Search for the cell housing the specified text and yield its [X, Y] center coordinate. 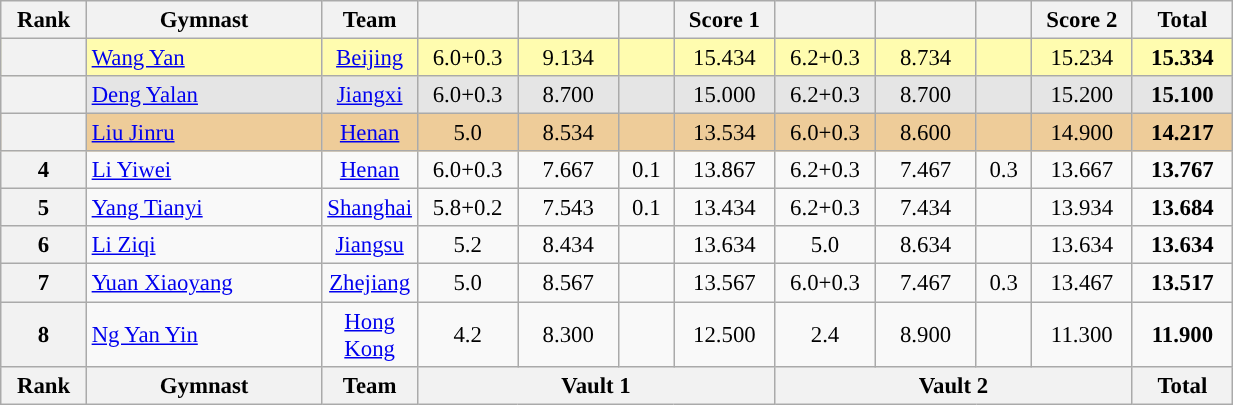
Vault 2 [954, 385]
9.134 [568, 58]
8 [44, 334]
Hong Kong [370, 334]
15.200 [1082, 95]
Yuan Xiaoyang [204, 283]
15.334 [1182, 58]
13.534 [724, 133]
7 [44, 283]
4.2 [468, 334]
12.500 [724, 334]
Wang Yan [204, 58]
8.634 [926, 245]
13.684 [1182, 208]
7.434 [926, 208]
14.217 [1182, 133]
Jiangxi [370, 95]
15.000 [724, 95]
Score 1 [724, 20]
13.517 [1182, 283]
Li Ziqi [204, 245]
7.667 [568, 170]
13.667 [1082, 170]
Liu Jinru [204, 133]
13.467 [1082, 283]
Yang Tianyi [204, 208]
Vault 1 [596, 385]
8.734 [926, 58]
13.934 [1082, 208]
15.234 [1082, 58]
5 [44, 208]
Beijing [370, 58]
Deng Yalan [204, 95]
11.900 [1182, 334]
8.434 [568, 245]
13.867 [724, 170]
15.100 [1182, 95]
13.434 [724, 208]
Li Yiwei [204, 170]
Ng Yan Yin [204, 334]
5.2 [468, 245]
Score 2 [1082, 20]
14.900 [1082, 133]
8.567 [568, 283]
8.534 [568, 133]
Jiangsu [370, 245]
4 [44, 170]
7.543 [568, 208]
11.300 [1082, 334]
Zhejiang [370, 283]
2.4 [826, 334]
5.8+0.2 [468, 208]
15.434 [724, 58]
8.300 [568, 334]
8.900 [926, 334]
13.767 [1182, 170]
13.567 [724, 283]
Shanghai [370, 208]
6 [44, 245]
8.600 [926, 133]
